Output the [X, Y] coordinate of the center of the cell containing the given text.  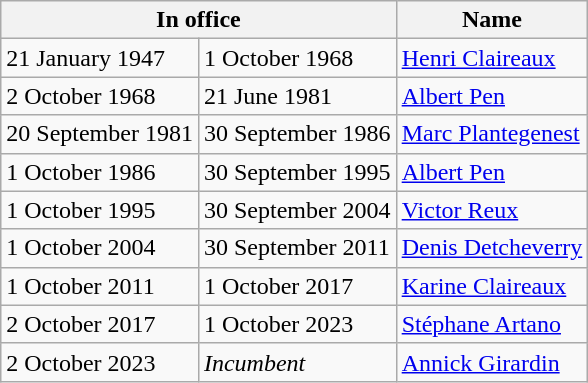
Henri Claireaux [492, 58]
Incumbent [297, 362]
Marc Plantegenest [492, 134]
30 September 1986 [297, 134]
1 October 2011 [100, 286]
2 October 2017 [100, 324]
1 October 2023 [297, 324]
In office [198, 20]
2 October 1968 [100, 96]
21 January 1947 [100, 58]
Stéphane Artano [492, 324]
30 September 2011 [297, 248]
1 October 2017 [297, 286]
2 October 2023 [100, 362]
Annick Girardin [492, 362]
20 September 1981 [100, 134]
Karine Claireaux [492, 286]
30 September 1995 [297, 172]
Name [492, 20]
1 October 1986 [100, 172]
30 September 2004 [297, 210]
Denis Detcheverry [492, 248]
1 October 1995 [100, 210]
1 October 1968 [297, 58]
21 June 1981 [297, 96]
1 October 2004 [100, 248]
Victor Reux [492, 210]
